Locate the cell with the specified text and output its (x, y) center coordinate. 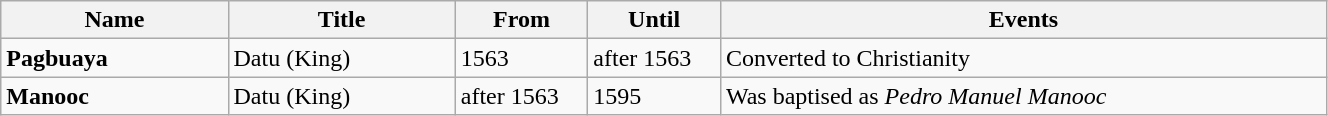
Pagbuaya (114, 58)
Title (342, 20)
Until (654, 20)
1595 (654, 96)
Manooc (114, 96)
1563 (522, 58)
Converted to Christianity (1023, 58)
Events (1023, 20)
Name (114, 20)
Was baptised as Pedro Manuel Manooc (1023, 96)
From (522, 20)
